Capture the cell that displays the provided text and extract its [X, Y] central coordinate. 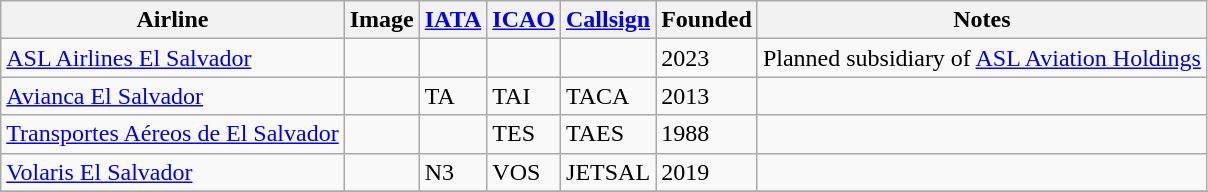
Volaris El Salvador [172, 172]
Airline [172, 20]
Planned subsidiary of ASL Aviation Holdings [982, 58]
TES [524, 134]
TACA [608, 96]
TA [453, 96]
TAI [524, 96]
2013 [707, 96]
VOS [524, 172]
Callsign [608, 20]
2023 [707, 58]
ASL Airlines El Salvador [172, 58]
IATA [453, 20]
Image [382, 20]
1988 [707, 134]
TAES [608, 134]
JETSAL [608, 172]
Avianca El Salvador [172, 96]
ICAO [524, 20]
Notes [982, 20]
N3 [453, 172]
Founded [707, 20]
2019 [707, 172]
Transportes Aéreos de El Salvador [172, 134]
